Output the [x, y] coordinate of the center of the cell containing the given text.  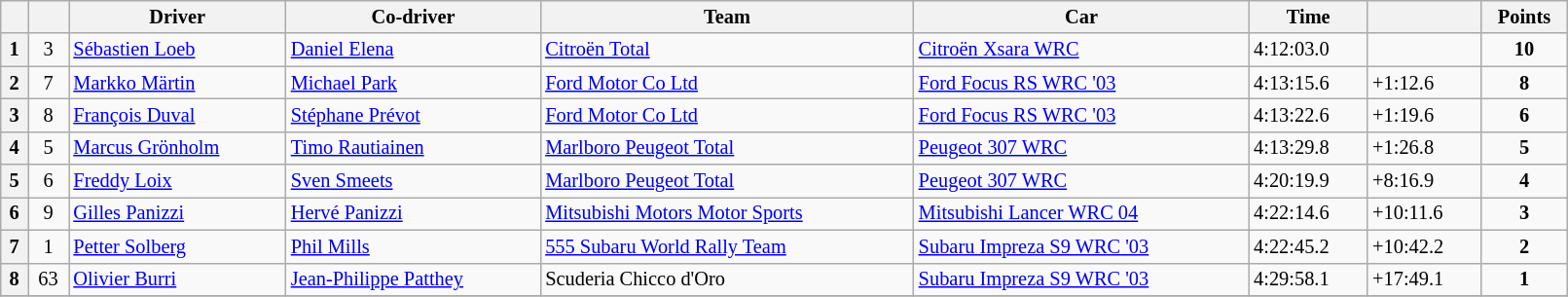
4:13:22.6 [1308, 115]
Gilles Panizzi [177, 213]
Citroën Total [726, 50]
Petter Solberg [177, 246]
Citroën Xsara WRC [1081, 50]
Jean-Philippe Patthey [413, 279]
Markko Märtin [177, 83]
4:29:58.1 [1308, 279]
Points [1524, 17]
Time [1308, 17]
Sébastien Loeb [177, 50]
+8:16.9 [1424, 181]
Mitsubishi Motors Motor Sports [726, 213]
Driver [177, 17]
Daniel Elena [413, 50]
Marcus Grönholm [177, 148]
Scuderia Chicco d'Oro [726, 279]
Michael Park [413, 83]
+10:42.2 [1424, 246]
4:20:19.9 [1308, 181]
10 [1524, 50]
63 [48, 279]
Mitsubishi Lancer WRC 04 [1081, 213]
Co-driver [413, 17]
+1:12.6 [1424, 83]
+17:49.1 [1424, 279]
François Duval [177, 115]
4:22:45.2 [1308, 246]
9 [48, 213]
Team [726, 17]
4:13:15.6 [1308, 83]
Car [1081, 17]
4:13:29.8 [1308, 148]
Timo Rautiainen [413, 148]
+1:19.6 [1424, 115]
+10:11.6 [1424, 213]
Olivier Burri [177, 279]
4:22:14.6 [1308, 213]
+1:26.8 [1424, 148]
Phil Mills [413, 246]
Hervé Panizzi [413, 213]
Stéphane Prévot [413, 115]
555 Subaru World Rally Team [726, 246]
Sven Smeets [413, 181]
Freddy Loix [177, 181]
4:12:03.0 [1308, 50]
